Identify which cell holds the provided text, then report its [X, Y] central coordinate. 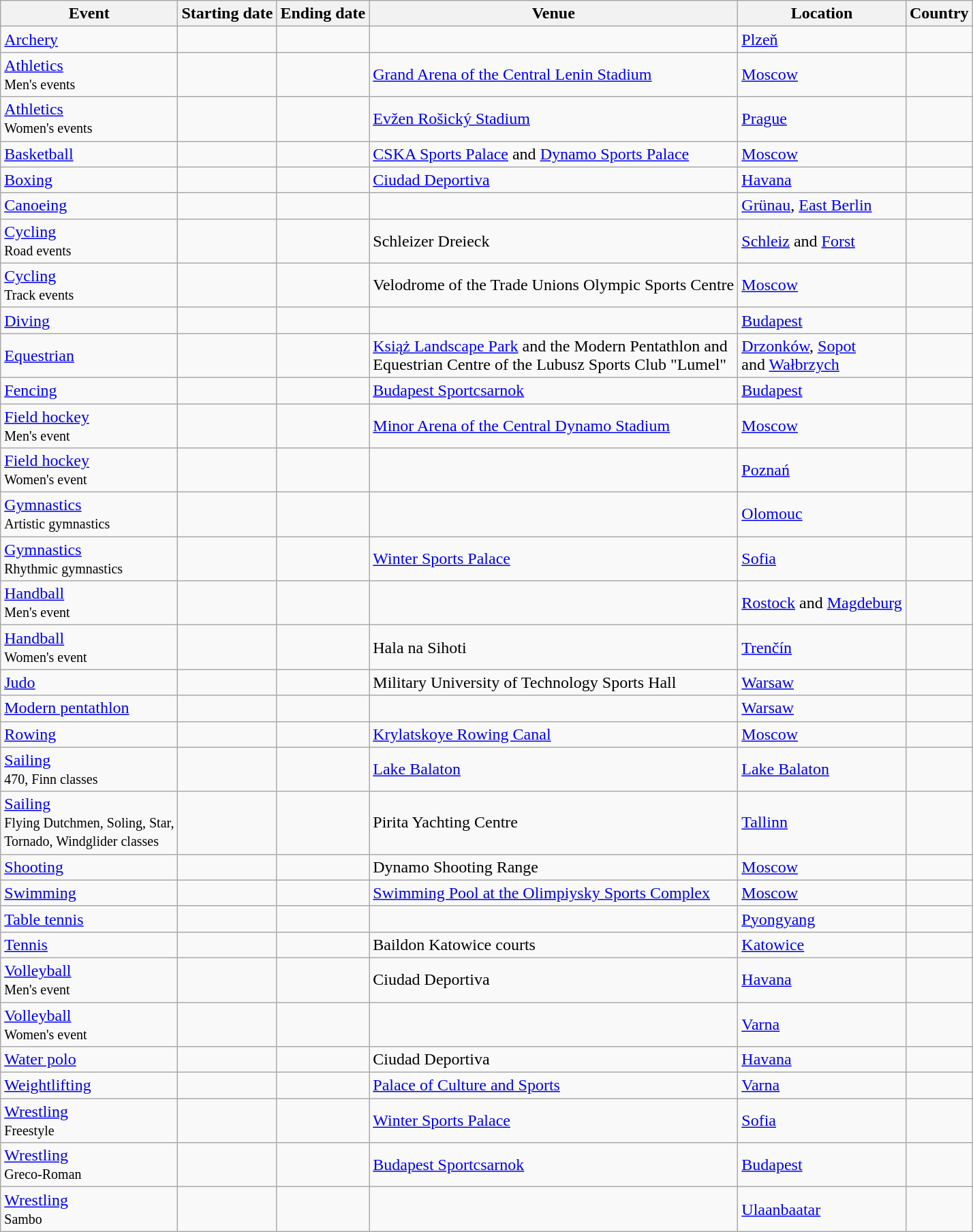
Wrestling Sambo [89, 1210]
Katowice [822, 945]
Equestrian [89, 356]
Swimming [89, 893]
Palace of Culture and Sports [553, 1086]
Drzonków, Sopot and Wałbrzych [822, 356]
Ending date [323, 14]
Fencing [89, 390]
Starting date [228, 14]
Grünau, East Berlin [822, 206]
Volleyball Women's event [89, 1024]
Swimming Pool at the Olimpiysky Sports Complex [553, 893]
Modern pentathlon [89, 708]
Field hockey Men's event [89, 425]
Baildon Katowice courts [553, 945]
Cycling Road events [89, 241]
Archery [89, 40]
Location [822, 14]
Athletics Men's events [89, 75]
Handball Women's event [89, 647]
Rostock and Magdeburg [822, 603]
Sailing 470, Finn classes [89, 770]
Event [89, 14]
Athletics Women's events [89, 119]
Water polo [89, 1060]
Krylatskoye Rowing Canal [553, 734]
Tallinn [822, 823]
Grand Arena of the Central Lenin Stadium [553, 75]
Minor Arena of the Central Dynamo Stadium [553, 425]
Handball Men's event [89, 603]
Diving [89, 320]
Trenčín [822, 647]
Poznań [822, 470]
Military University of Technology Sports Hall [553, 682]
Wrestling Freestyle [89, 1121]
Cycling Track events [89, 285]
Evžen Rošický Stadium [553, 119]
Pirita Yachting Centre [553, 823]
Schleiz and Forst [822, 241]
Velodrome of the Trade Unions Olympic Sports Centre [553, 285]
Plzeň [822, 40]
Pyongyang [822, 919]
Gymnastics Rhythmic gymnastics [89, 558]
Prague [822, 119]
Hala na Sihoti [553, 647]
CSKA Sports Palace and Dynamo Sports Palace [553, 154]
Basketball [89, 154]
Tennis [89, 945]
Wrestling Greco-Roman [89, 1165]
Shooting [89, 867]
Field hockey Women's event [89, 470]
Gymnastics Artistic gymnastics [89, 515]
Książ Landscape Park and the Modern Pentathlon and Equestrian Centre of the Lubusz Sports Club "Lumel" [553, 356]
Sailing Flying Dutchmen, Soling, Star, Tornado, Windglider classes [89, 823]
Weightlifting [89, 1086]
Schleizer Dreieck [553, 241]
Canoeing [89, 206]
Dynamo Shooting Range [553, 867]
Volleyball Men's event [89, 979]
Rowing [89, 734]
Boxing [89, 180]
Country [939, 14]
Olomouc [822, 515]
Venue [553, 14]
Judo [89, 682]
Ulaanbaatar [822, 1210]
Table tennis [89, 919]
